Output the (X, Y) coordinate of the center of the cell containing the given text.  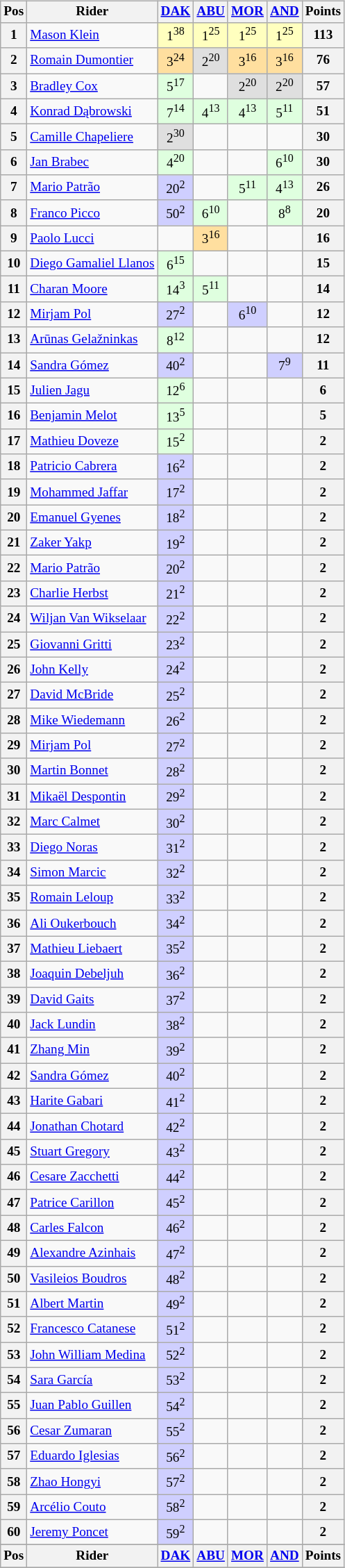
Arūnas Gelažninkas (92, 340)
Franco Picco (92, 212)
512 (176, 1329)
135 (176, 417)
Romain Leloup (92, 899)
Camille Chapeliere (92, 137)
532 (176, 1381)
Alexandre Azinhais (92, 1253)
David McBride (92, 696)
Emanuel Gyenes (92, 518)
27 (14, 696)
Paolo Lucci (92, 239)
Jack Lundin (92, 1025)
56 (14, 1431)
162 (176, 467)
Mikaël Despontin (92, 797)
172 (176, 492)
45 (14, 1151)
Jan Brabec (92, 162)
452 (176, 1203)
88 (285, 212)
242 (176, 669)
Zhang Min (92, 1050)
76 (323, 61)
7 (14, 187)
9 (14, 239)
143 (176, 289)
1 (14, 36)
422 (176, 1126)
4 (14, 111)
Giovanni Gritti (92, 644)
Julien Jagu (92, 390)
34 (14, 872)
21 (14, 543)
472 (176, 1253)
42 (14, 1076)
342 (176, 924)
Charan Moore (92, 289)
Martin Bonnet (92, 771)
362 (176, 975)
47 (14, 1203)
54 (14, 1381)
Diego Gamaliel Llanos (92, 264)
432 (176, 1151)
412 (176, 1101)
33 (14, 847)
302 (176, 822)
Cesar Zumaran (92, 1431)
Cesare Zacchetti (92, 1178)
Patrice Carillon (92, 1203)
Simon Marcic (92, 872)
18 (14, 467)
Ali Oukerbouch (92, 924)
562 (176, 1457)
46 (14, 1178)
Mathieu Liebaert (92, 949)
126 (176, 390)
50 (14, 1279)
Stuart Gregory (92, 1151)
Joaquin Debeljuh (92, 975)
Mohammed Jaffar (92, 492)
Benjamin Melot (92, 417)
17 (14, 442)
13 (14, 340)
John Kelly (92, 669)
Mathieu Doveze (92, 442)
812 (176, 340)
41 (14, 1050)
352 (176, 949)
8 (14, 212)
542 (176, 1406)
Harite Gabari (92, 1101)
332 (176, 899)
420 (176, 162)
Marc Calmet (92, 822)
615 (176, 264)
113 (323, 36)
53 (14, 1356)
79 (285, 365)
292 (176, 797)
192 (176, 543)
Romain Dumontier (92, 61)
38 (14, 975)
572 (176, 1482)
222 (176, 619)
462 (176, 1228)
29 (14, 746)
49 (14, 1253)
Wiljan Van Wikselaar (92, 619)
582 (176, 1507)
322 (176, 872)
Arcélio Couto (92, 1507)
212 (176, 593)
60 (14, 1532)
152 (176, 442)
39 (14, 1000)
37 (14, 949)
Charlie Herbst (92, 593)
John William Medina (92, 1356)
Albert Martin (92, 1304)
David Gaits (92, 1000)
312 (176, 847)
36 (14, 924)
Konrad Dąbrowski (92, 111)
23 (14, 593)
392 (176, 1050)
Sara García (92, 1381)
Eduardo Iglesias (92, 1457)
40 (14, 1025)
Patricio Cabrera (92, 467)
55 (14, 1406)
Jeremy Poncet (92, 1532)
252 (176, 696)
31 (14, 797)
Juan Pablo Guillen (92, 1406)
24 (14, 619)
48 (14, 1228)
482 (176, 1279)
517 (176, 86)
552 (176, 1431)
28 (14, 721)
Diego Noras (92, 847)
22 (14, 568)
25 (14, 644)
592 (176, 1532)
44 (14, 1126)
714 (176, 111)
Carles Falcon (92, 1228)
Francesco Catanese (92, 1329)
442 (176, 1178)
Jonathan Chotard (92, 1126)
58 (14, 1482)
32 (14, 822)
324 (176, 61)
Vasileios Boudros (92, 1279)
Zhao Hongyi (92, 1482)
492 (176, 1304)
232 (176, 644)
52 (14, 1329)
35 (14, 899)
182 (176, 518)
382 (176, 1025)
138 (176, 36)
Zaker Yakp (92, 543)
3 (14, 86)
502 (176, 212)
Mike Wiedemann (92, 721)
19 (14, 492)
282 (176, 771)
522 (176, 1356)
Mason Klein (92, 36)
Bradley Cox (92, 86)
262 (176, 721)
43 (14, 1101)
10 (14, 264)
59 (14, 1507)
230 (176, 137)
372 (176, 1000)
